Extract the (X, Y) coordinate from the center of the cell holding the provided text.  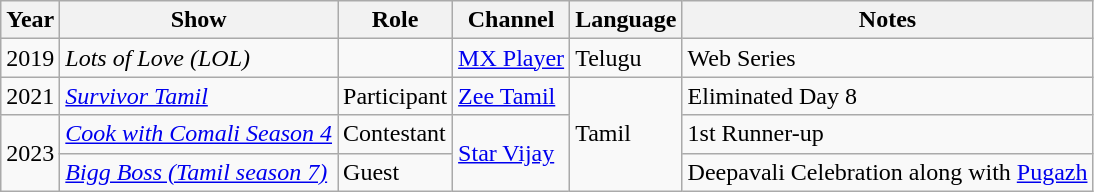
Telugu (626, 58)
Notes (888, 20)
Year (30, 20)
Channel (512, 20)
Language (626, 20)
Participant (396, 96)
Survivor Tamil (199, 96)
Cook with Comali Season 4 (199, 134)
2021 (30, 96)
Eliminated Day 8 (888, 96)
Contestant (396, 134)
Star Vijay (512, 153)
2019 (30, 58)
Role (396, 20)
Deepavali Celebration along with Pugazh (888, 172)
Web Series (888, 58)
Show (199, 20)
Tamil (626, 134)
2023 (30, 153)
Lots of Love (LOL) (199, 58)
Zee Tamil (512, 96)
1st Runner-up (888, 134)
MX Player (512, 58)
Guest (396, 172)
Bigg Boss (Tamil season 7) (199, 172)
